Identify which cell holds the provided text, then report its (x, y) central coordinate. 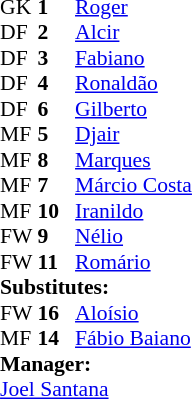
9 (57, 237)
Manager: (96, 364)
8 (57, 160)
4 (57, 83)
Fabiano (134, 58)
16 (57, 313)
Iranildo (134, 211)
10 (57, 211)
3 (57, 58)
7 (57, 185)
Gilberto (134, 109)
Ronaldão (134, 83)
Djair (134, 135)
Fábio Baiano (134, 339)
5 (57, 135)
6 (57, 109)
Nélio (134, 237)
2 (57, 33)
Substitutes: (96, 287)
Romário (134, 262)
Aloísio (134, 313)
Márcio Costa (134, 185)
14 (57, 339)
Marques (134, 160)
Alcir (134, 33)
11 (57, 262)
